Scan for the cell matching the given text and deliver its [x, y] coordinate at center. 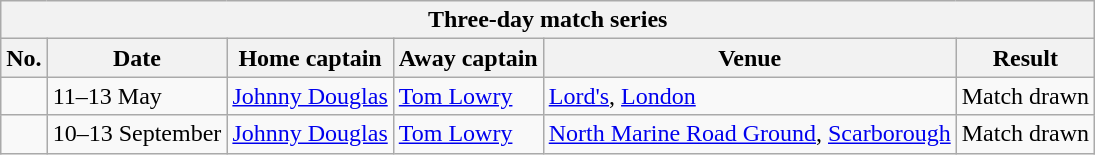
No. [24, 58]
Home captain [310, 58]
Three-day match series [548, 20]
Away captain [468, 58]
North Marine Road Ground, Scarborough [750, 134]
Date [137, 58]
Result [1025, 58]
Venue [750, 58]
10–13 September [137, 134]
Lord's, London [750, 96]
11–13 May [137, 96]
